Scan for the cell matching the given text and deliver its (X, Y) coordinate at center. 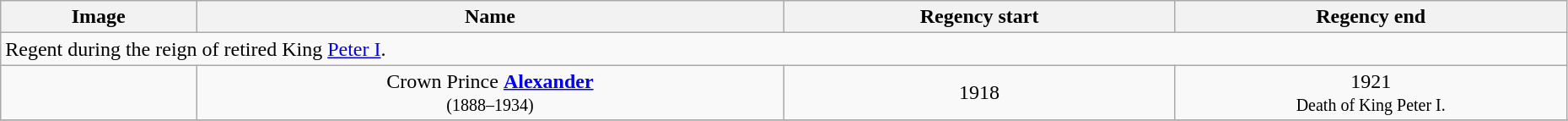
Name (490, 17)
Regent during the reign of retired King Peter I. (784, 49)
Crown Prince Alexander(1888–1934) (490, 93)
1918 (979, 93)
Regency start (979, 17)
Image (99, 17)
Regency end (1371, 17)
1921Death of King Peter I. (1371, 93)
